Capture the cell that displays the provided text and extract its (x, y) central coordinate. 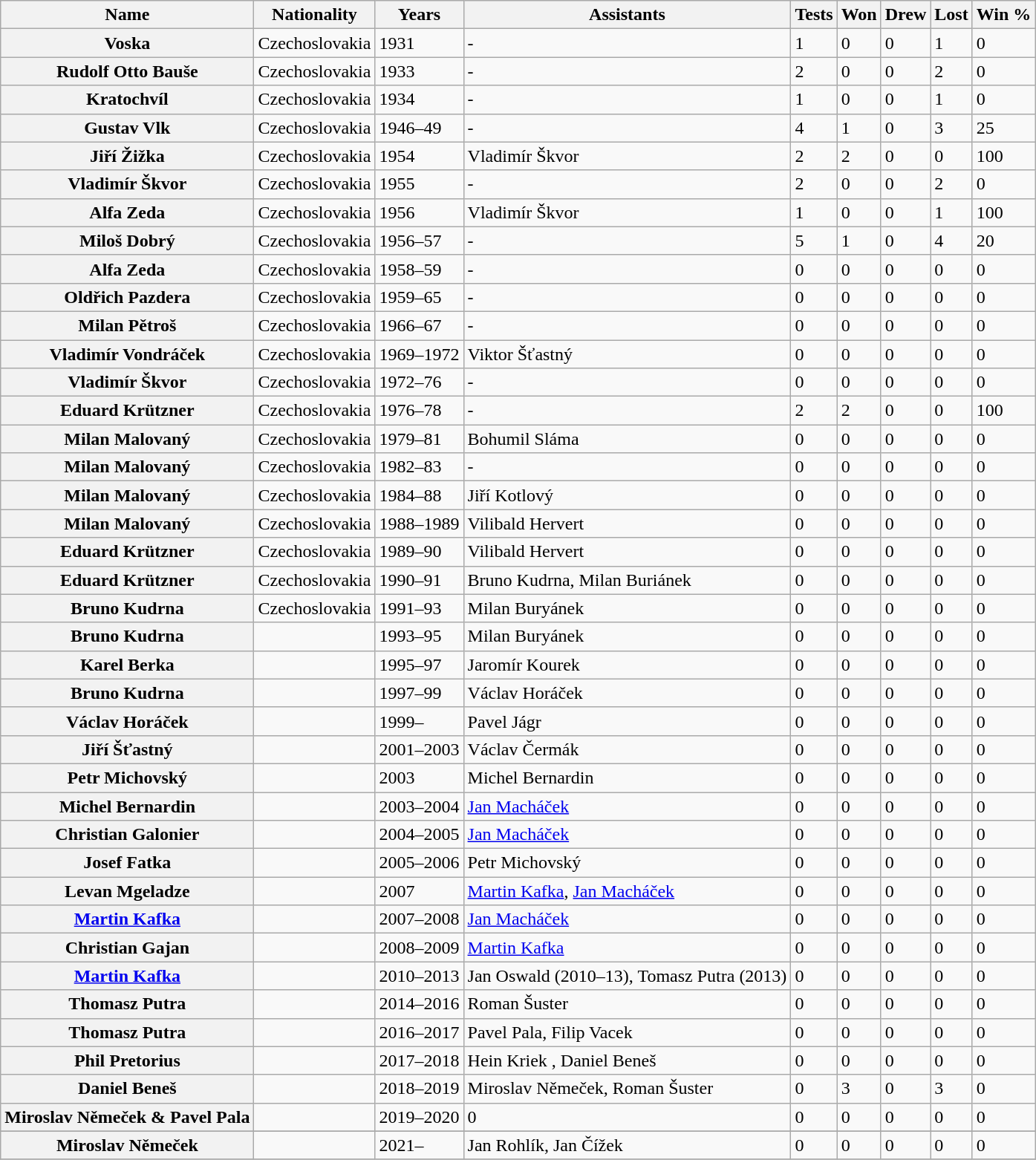
1946–49 (419, 128)
2008–2009 (419, 948)
Jiří Žižka (128, 156)
2003–2004 (419, 806)
2005–2006 (419, 863)
Karel Berka (128, 665)
1989–90 (419, 552)
5 (814, 241)
Christian Galonier (128, 835)
1956 (419, 212)
Václav Čermák (627, 749)
Rudolf Otto Bauše (128, 71)
1959–65 (419, 297)
1972–76 (419, 382)
Oldřich Pazdera (128, 297)
2021– (419, 1145)
2010–2013 (419, 976)
Kratochvíl (128, 100)
Jan Rohlík, Jan Čížek (627, 1145)
2014–2016 (419, 1004)
Daniel Beneš (128, 1089)
Years (419, 15)
Tests (814, 15)
Miloš Dobrý (128, 241)
Jaromír Kourek (627, 665)
1956–57 (419, 241)
Bohumil Sláma (627, 439)
Miroslav Němeček, Roman Šuster (627, 1089)
Levan Mgeladze (128, 891)
Nationality (315, 15)
2007–2008 (419, 919)
Voska (128, 43)
25 (1004, 128)
1984–88 (419, 495)
Lost (951, 15)
Hein Kriek , Daniel Beneš (627, 1060)
2001–2003 (419, 749)
2007 (419, 891)
1955 (419, 184)
Roman Šuster (627, 1004)
Vladimír Vondráček (128, 354)
2019–2020 (419, 1117)
1954 (419, 156)
1990–91 (419, 580)
Martin Kafka, Jan Macháček (627, 891)
Name (128, 15)
1997–99 (419, 693)
Won (859, 15)
1982–83 (419, 467)
1934 (419, 100)
Josef Fatka (128, 863)
2016–2017 (419, 1032)
1958–59 (419, 269)
1969–1972 (419, 354)
Phil Pretorius (128, 1060)
Pavel Jágr (627, 721)
1931 (419, 43)
1976–78 (419, 411)
Miroslav Němeček & Pavel Pala (128, 1117)
1979–81 (419, 439)
Christian Gajan (128, 948)
1966–67 (419, 325)
Bruno Kudrna, Milan Buriánek (627, 580)
2018–2019 (419, 1089)
2003 (419, 778)
Viktor Šťastný (627, 354)
Jiří Kotlový (627, 495)
1995–97 (419, 665)
1933 (419, 71)
1993–95 (419, 636)
Pavel Pala, Filip Vacek (627, 1032)
Milan Pětroš (128, 325)
Drew (906, 15)
1988–1989 (419, 524)
Gustav Vlk (128, 128)
20 (1004, 241)
Win % (1004, 15)
2017–2018 (419, 1060)
Jan Oswald (2010–13), Tomasz Putra (2013) (627, 976)
1991–93 (419, 608)
Miroslav Němeček (128, 1145)
Jiří Šťastný (128, 749)
1999– (419, 721)
Assistants (627, 15)
2004–2005 (419, 835)
